Detect which cell encompasses the target text, then output its (x, y) center coordinate. 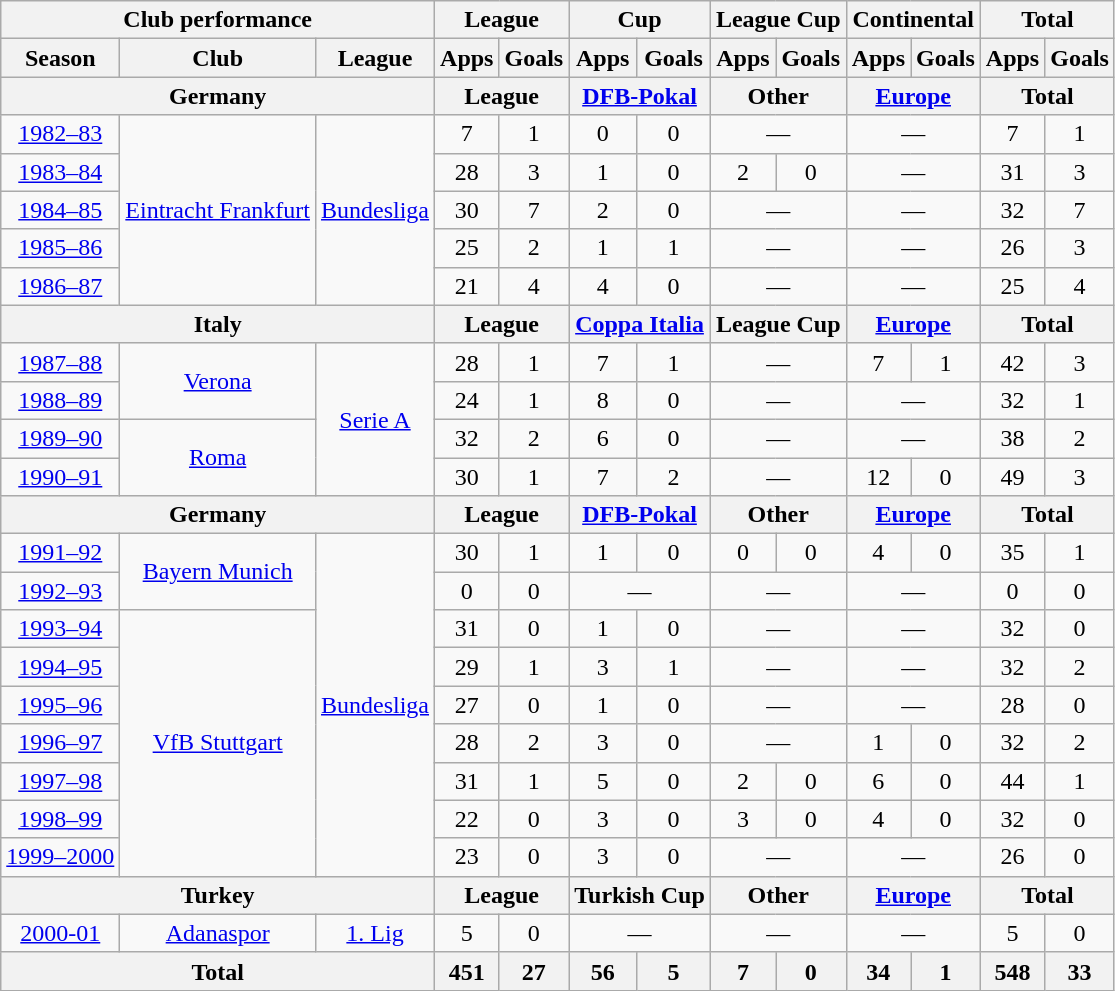
1990–91 (60, 477)
1999–2000 (60, 857)
1997–98 (60, 781)
42 (1012, 362)
1983–84 (60, 172)
1989–90 (60, 438)
Season (60, 58)
1992–93 (60, 591)
34 (878, 971)
56 (603, 971)
1995–96 (60, 705)
Continental (913, 20)
Adanaspor (218, 933)
Coppa Italia (640, 324)
1991–92 (60, 553)
29 (467, 667)
44 (1012, 781)
1987–88 (60, 362)
35 (1012, 553)
548 (1012, 971)
Serie A (374, 419)
24 (467, 400)
8 (603, 400)
Italy (218, 324)
Eintracht Frankfurt (218, 210)
38 (1012, 438)
1994–95 (60, 667)
1986–87 (60, 286)
Cup (640, 20)
Verona (218, 381)
12 (878, 477)
1996–97 (60, 743)
1985–86 (60, 248)
1988–89 (60, 400)
1. Lig (374, 933)
1998–99 (60, 819)
Turkey (218, 895)
33 (1080, 971)
VfB Stuttgart (218, 743)
Bayern Munich (218, 572)
1993–94 (60, 629)
2000-01 (60, 933)
Club (218, 58)
Club performance (218, 20)
Roma (218, 457)
1984–85 (60, 210)
22 (467, 819)
21 (467, 286)
23 (467, 857)
451 (467, 971)
49 (1012, 477)
Turkish Cup (640, 895)
1982–83 (60, 134)
